Identify which cell holds the provided text, then report its (x, y) central coordinate. 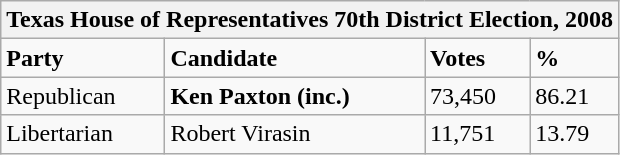
Robert Virasin (295, 134)
73,450 (478, 96)
11,751 (478, 134)
Party (83, 58)
Candidate (295, 58)
13.79 (574, 134)
86.21 (574, 96)
Texas House of Representatives 70th District Election, 2008 (310, 20)
Votes (478, 58)
Republican (83, 96)
Libertarian (83, 134)
% (574, 58)
Ken Paxton (inc.) (295, 96)
